Pinpoint the cell where the given text exists, returning its [X, Y] midpoint coordinate. 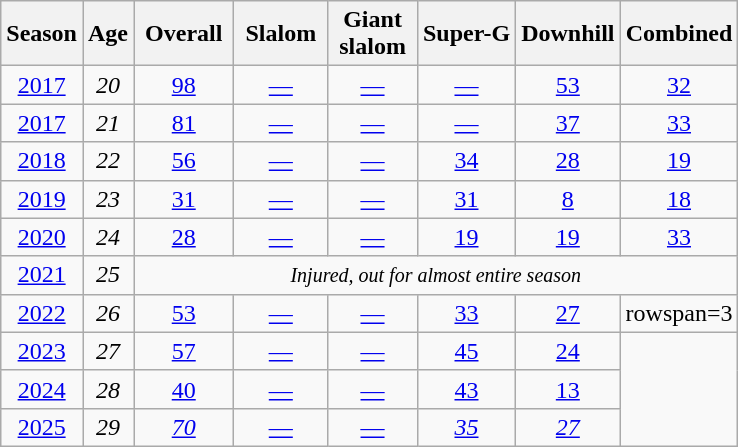
rowspan=3 [679, 313]
32 [679, 85]
20 [108, 85]
26 [108, 313]
2018 [42, 161]
2024 [42, 389]
25 [108, 275]
23 [108, 199]
Super-G [466, 34]
57 [184, 351]
81 [184, 123]
43 [466, 389]
18 [679, 199]
Combined [679, 34]
Injured, out for almost entire season [436, 275]
2019 [42, 199]
13 [568, 389]
2021 [42, 275]
40 [184, 389]
Giant slalom [373, 34]
2020 [42, 237]
29 [108, 427]
34 [466, 161]
2025 [42, 427]
Age [108, 34]
22 [108, 161]
45 [466, 351]
Season [42, 34]
35 [466, 427]
56 [184, 161]
8 [568, 199]
2023 [42, 351]
21 [108, 123]
Overall [184, 34]
70 [184, 427]
98 [184, 85]
Slalom [281, 34]
37 [568, 123]
Downhill [568, 34]
2022 [42, 313]
